Provide the [X, Y] coordinate of the cell's center where the given text is located.  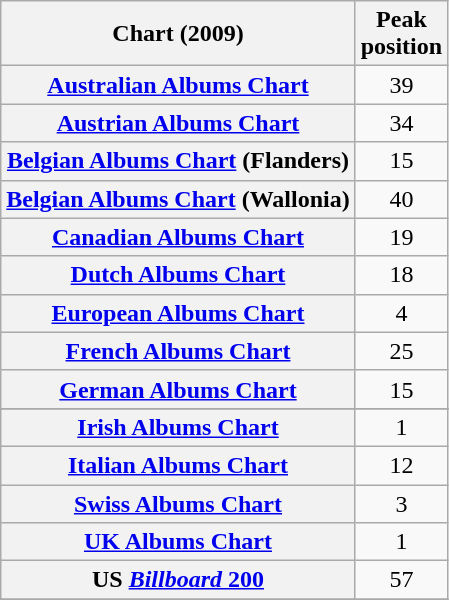
4 [401, 313]
Austrian Albums Chart [178, 123]
18 [401, 275]
19 [401, 237]
UK Albums Chart [178, 542]
Swiss Albums Chart [178, 503]
Belgian Albums Chart (Wallonia) [178, 199]
34 [401, 123]
European Albums Chart [178, 313]
Irish Albums Chart [178, 427]
40 [401, 199]
25 [401, 351]
3 [401, 503]
Italian Albums Chart [178, 465]
US Billboard 200 [178, 580]
French Albums Chart [178, 351]
Dutch Albums Chart [178, 275]
39 [401, 85]
Belgian Albums Chart (Flanders) [178, 161]
Chart (2009) [178, 34]
Peakposition [401, 34]
12 [401, 465]
German Albums Chart [178, 389]
Australian Albums Chart [178, 85]
57 [401, 580]
Canadian Albums Chart [178, 237]
